Determine the [x, y] coordinate at the center of the cell enclosing the given text.  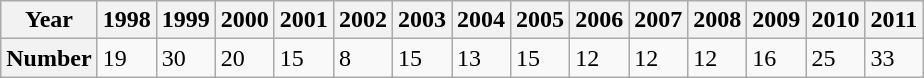
19 [126, 58]
25 [836, 58]
30 [186, 58]
2011 [894, 20]
1998 [126, 20]
2005 [540, 20]
1999 [186, 20]
2009 [776, 20]
2008 [718, 20]
2001 [304, 20]
20 [244, 58]
13 [482, 58]
2002 [362, 20]
2003 [422, 20]
16 [776, 58]
33 [894, 58]
Number [49, 58]
2007 [658, 20]
2000 [244, 20]
2004 [482, 20]
2010 [836, 20]
2006 [600, 20]
Year [49, 20]
8 [362, 58]
